Search for the cell housing the specified text and yield its (X, Y) center coordinate. 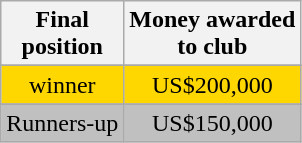
Money awardedto club (212, 34)
US$150,000 (212, 123)
Runners-up (62, 123)
US$200,000 (212, 85)
winner (62, 85)
Finalposition (62, 34)
